Locate the cell with the specified text and output its (x, y) center coordinate. 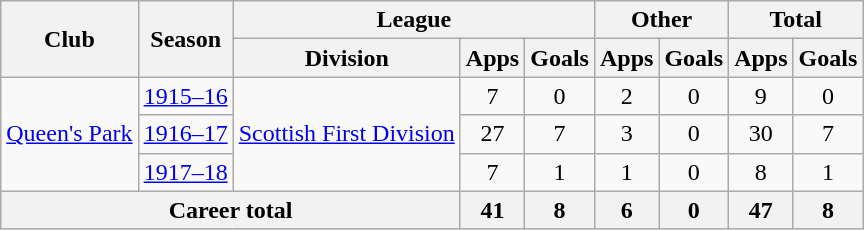
Club (70, 39)
1916–17 (186, 134)
30 (761, 134)
Season (186, 39)
Queen's Park (70, 134)
1917–18 (186, 172)
9 (761, 96)
27 (492, 134)
6 (626, 210)
Other (661, 20)
Scottish First Division (346, 134)
41 (492, 210)
1915–16 (186, 96)
League (414, 20)
3 (626, 134)
Career total (231, 210)
47 (761, 210)
2 (626, 96)
Division (346, 58)
Total (796, 20)
